Capture the cell that displays the provided text and extract its [X, Y] central coordinate. 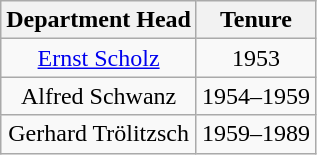
1959–1989 [256, 134]
Department Head [99, 20]
Gerhard Trölitzsch [99, 134]
1954–1959 [256, 96]
Alfred Schwanz [99, 96]
1953 [256, 58]
Ernst Scholz [99, 58]
Tenure [256, 20]
